Pinpoint the cell where the given text exists, returning its (x, y) midpoint coordinate. 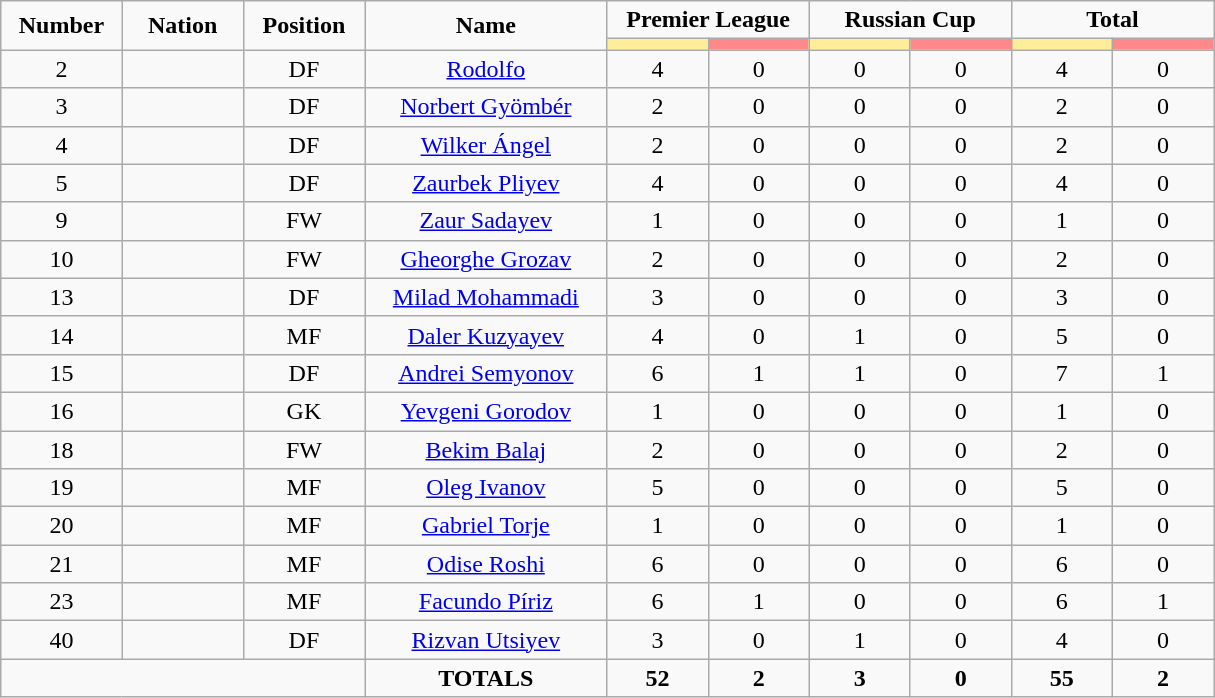
Name (486, 26)
40 (62, 640)
TOTALS (486, 678)
Rizvan Utsiyev (486, 640)
Wilker Ángel (486, 145)
20 (62, 526)
Zaurbek Pliyev (486, 183)
Russian Cup (910, 20)
Position (304, 26)
16 (62, 411)
Bekim Balaj (486, 449)
10 (62, 259)
Milad Mohammadi (486, 297)
18 (62, 449)
55 (1062, 678)
9 (62, 221)
Total (1112, 20)
Zaur Sadayev (486, 221)
15 (62, 373)
Oleg Ivanov (486, 488)
GK (304, 411)
Andrei Semyonov (486, 373)
Odise Roshi (486, 564)
Gheorghe Grozav (486, 259)
21 (62, 564)
7 (1062, 373)
19 (62, 488)
Number (62, 26)
Daler Kuzyayev (486, 335)
13 (62, 297)
Nation (182, 26)
Norbert Gyömbér (486, 107)
Facundo Píriz (486, 602)
Gabriel Torje (486, 526)
52 (658, 678)
23 (62, 602)
14 (62, 335)
Premier League (708, 20)
Yevgeni Gorodov (486, 411)
Rodolfo (486, 69)
